Locate the cell with the specified text and output its (X, Y) center coordinate. 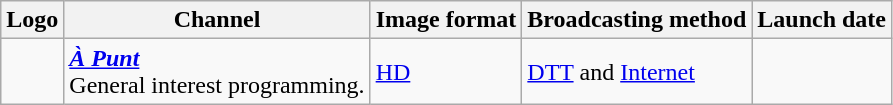
Logo (32, 20)
Channel (217, 20)
DTT and Internet (637, 72)
Image format (446, 20)
Broadcasting method (637, 20)
À PuntGeneral interest programming. (217, 72)
Launch date (822, 20)
HD (446, 72)
